Detect which cell encompasses the target text, then output its [x, y] center coordinate. 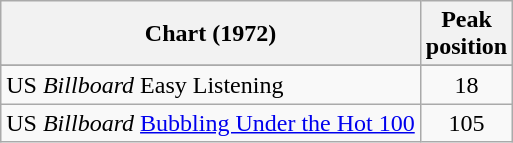
105 [466, 123]
18 [466, 85]
US Billboard Bubbling Under the Hot 100 [211, 123]
Chart (1972) [211, 34]
US Billboard Easy Listening [211, 85]
Peakposition [466, 34]
